Locate the cell with the specified text and output its (x, y) center coordinate. 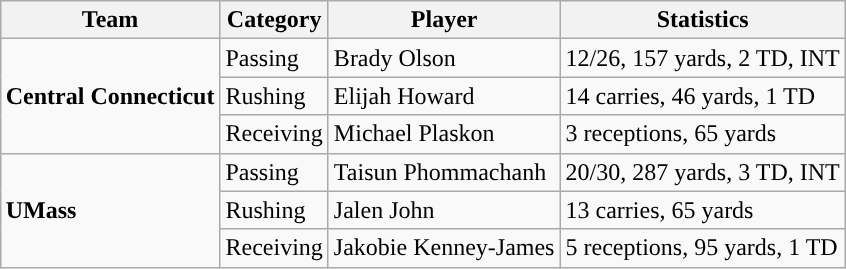
Jalen John (444, 210)
12/26, 157 yards, 2 TD, INT (702, 58)
20/30, 287 yards, 3 TD, INT (702, 172)
UMass (110, 210)
Jakobie Kenney-James (444, 248)
Player (444, 20)
Elijah Howard (444, 96)
Central Connecticut (110, 96)
Category (274, 20)
Brady Olson (444, 58)
3 receptions, 65 yards (702, 134)
Statistics (702, 20)
Taisun Phommachanh (444, 172)
13 carries, 65 yards (702, 210)
5 receptions, 95 yards, 1 TD (702, 248)
14 carries, 46 yards, 1 TD (702, 96)
Michael Plaskon (444, 134)
Team (110, 20)
